For the text-containing cell, return its midpoint in [x, y] coordinate format. 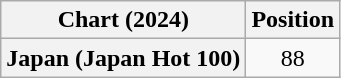
88 [293, 58]
Chart (2024) [124, 20]
Japan (Japan Hot 100) [124, 58]
Position [293, 20]
